For the text-containing cell, return its midpoint in [x, y] coordinate format. 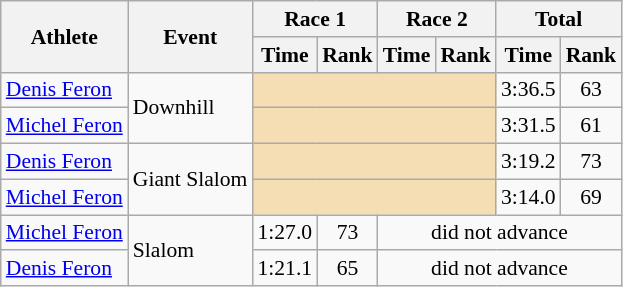
Total [558, 19]
Giant Slalom [190, 180]
3:31.5 [528, 126]
Downhill [190, 108]
63 [592, 90]
65 [348, 269]
3:36.5 [528, 90]
Race 2 [437, 19]
Event [190, 36]
3:14.0 [528, 197]
Athlete [64, 36]
Race 1 [314, 19]
1:21.1 [284, 269]
1:27.0 [284, 233]
Slalom [190, 250]
3:19.2 [528, 162]
69 [592, 197]
61 [592, 126]
